Find where the given text appears and provide that cell's center as (X, Y) coordinate. 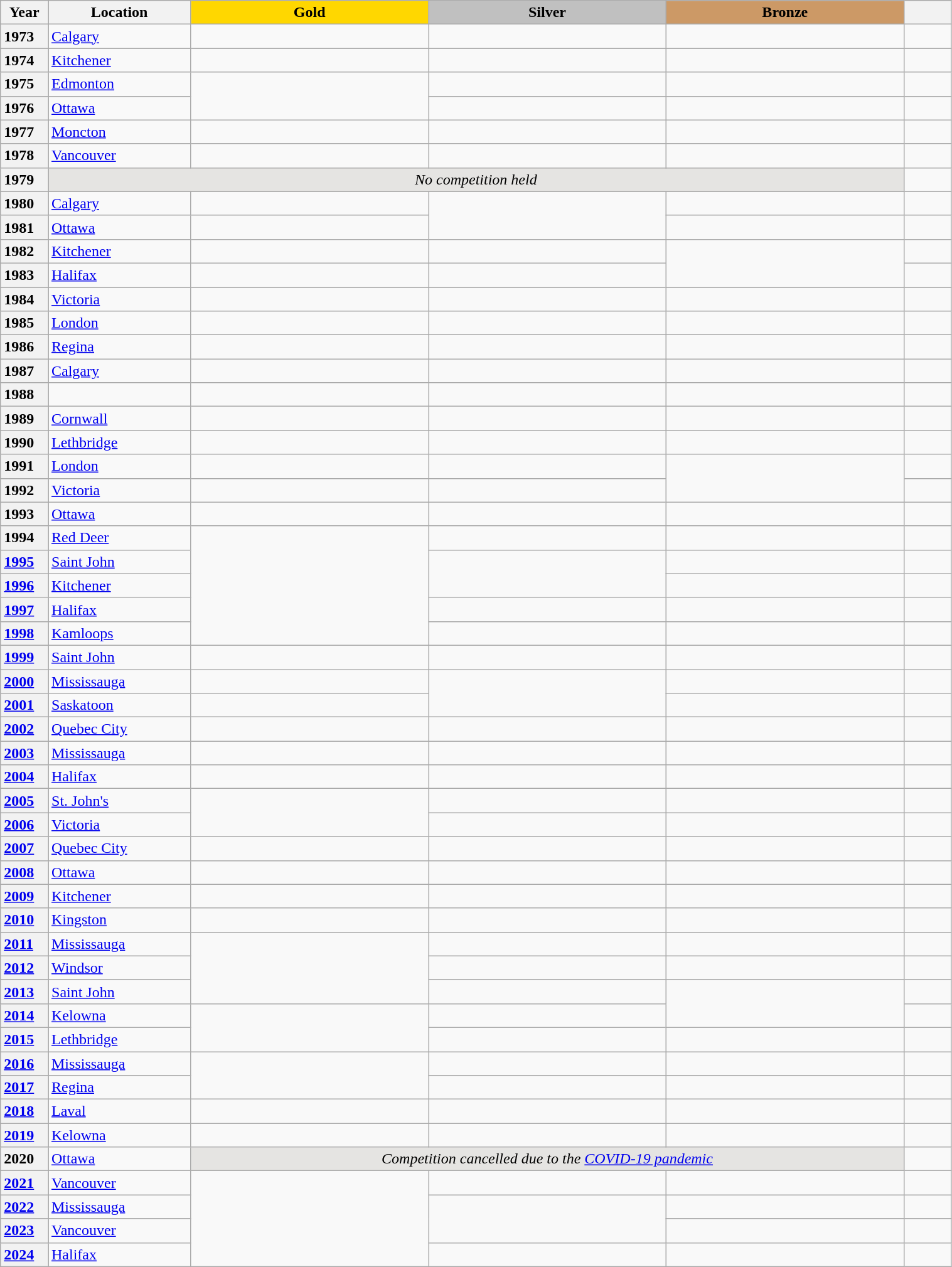
2015 (24, 1039)
2000 (24, 681)
2016 (24, 1064)
2021 (24, 1183)
2017 (24, 1088)
1981 (24, 227)
1992 (24, 490)
1999 (24, 657)
2001 (24, 705)
2003 (24, 753)
1988 (24, 395)
1986 (24, 347)
Kamloops (119, 633)
St. John's (119, 801)
Gold (310, 13)
1985 (24, 323)
2005 (24, 801)
Cornwall (119, 419)
1974 (24, 60)
2013 (24, 992)
No competition held (476, 179)
1979 (24, 179)
1995 (24, 562)
Edmonton (119, 84)
Competition cancelled due to the COVID-19 pandemic (547, 1159)
2004 (24, 777)
1990 (24, 442)
2024 (24, 1254)
2011 (24, 944)
1998 (24, 633)
Location (119, 13)
Laval (119, 1111)
2019 (24, 1135)
2002 (24, 729)
1991 (24, 466)
1983 (24, 275)
Moncton (119, 132)
1994 (24, 538)
2006 (24, 825)
1984 (24, 299)
Silver (547, 13)
Bronze (784, 13)
2014 (24, 1015)
2023 (24, 1231)
1996 (24, 585)
1978 (24, 156)
2022 (24, 1207)
2020 (24, 1159)
1989 (24, 419)
1977 (24, 132)
1993 (24, 514)
1987 (24, 371)
Red Deer (119, 538)
2012 (24, 968)
1973 (24, 36)
1982 (24, 251)
1975 (24, 84)
Year (24, 13)
1976 (24, 108)
2010 (24, 920)
2018 (24, 1111)
Saskatoon (119, 705)
2007 (24, 848)
2009 (24, 896)
Kingston (119, 920)
Windsor (119, 968)
1980 (24, 203)
1997 (24, 609)
2008 (24, 872)
